Identify which cell holds the provided text, then report its [x, y] central coordinate. 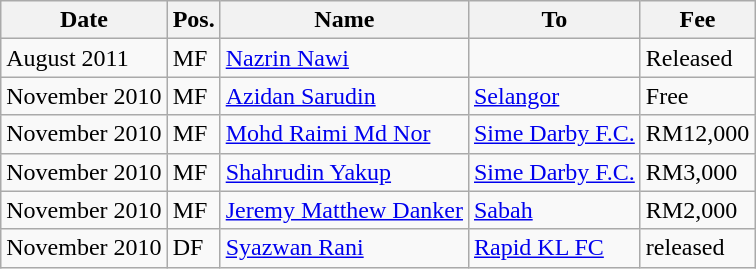
Mohd Raimi Md Nor [344, 134]
Sabah [554, 210]
released [697, 248]
RM2,000 [697, 210]
August 2011 [84, 58]
Fee [697, 20]
Nazrin Nawi [344, 58]
To [554, 20]
Azidan Sarudin [344, 96]
RM3,000 [697, 172]
Jeremy Matthew Danker [344, 210]
Pos. [194, 20]
DF [194, 248]
Name [344, 20]
Shahrudin Yakup [344, 172]
Selangor [554, 96]
Rapid KL FC [554, 248]
Date [84, 20]
Released [697, 58]
Free [697, 96]
RM12,000 [697, 134]
Syazwan Rani [344, 248]
